Return (X, Y) of the center of cell containing provided text 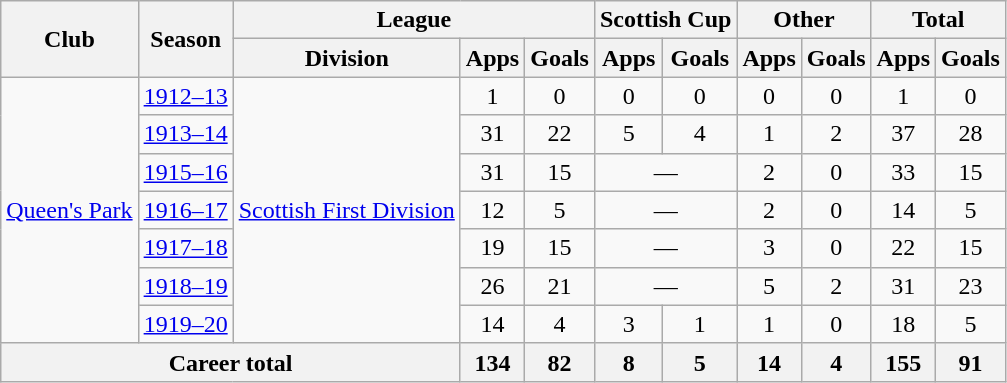
12 (492, 210)
Scottish First Division (346, 210)
1918–19 (186, 286)
21 (560, 286)
18 (903, 324)
23 (971, 286)
1913–14 (186, 134)
Club (70, 39)
Queen's Park (70, 210)
33 (903, 172)
Division (346, 58)
Career total (231, 362)
37 (903, 134)
1912–13 (186, 96)
Season (186, 39)
1919–20 (186, 324)
Scottish Cup (665, 20)
Other (804, 20)
91 (971, 362)
28 (971, 134)
Total (938, 20)
19 (492, 248)
1915–16 (186, 172)
1916–17 (186, 210)
League (414, 20)
1917–18 (186, 248)
8 (628, 362)
155 (903, 362)
134 (492, 362)
26 (492, 286)
82 (560, 362)
